Output the (x, y) coordinate of the center of the cell containing the given text.  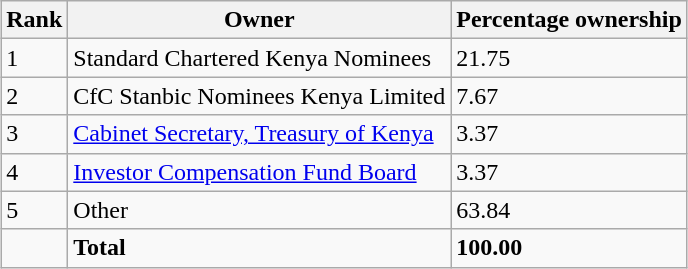
7.67 (570, 96)
3 (34, 134)
63.84 (570, 210)
Cabinet Secretary, Treasury of Kenya (260, 134)
1 (34, 58)
100.00 (570, 248)
CfC Stanbic Nominees Kenya Limited (260, 96)
Other (260, 210)
Percentage ownership (570, 20)
Standard Chartered Kenya Nominees (260, 58)
21.75 (570, 58)
Investor Compensation Fund Board (260, 172)
2 (34, 96)
4 (34, 172)
Rank (34, 20)
Total (260, 248)
Owner (260, 20)
5 (34, 210)
